Identify which cell holds the provided text, then report its [x, y] central coordinate. 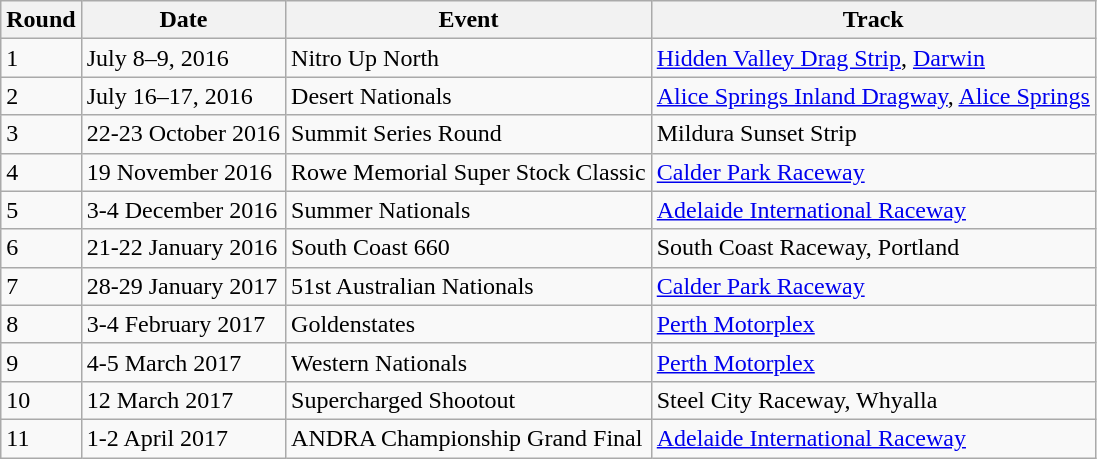
Track [873, 20]
3-4 February 2017 [183, 324]
Date [183, 20]
10 [41, 400]
19 November 2016 [183, 172]
Mildura Sunset Strip [873, 134]
Supercharged Shootout [469, 400]
July 8–9, 2016 [183, 58]
Alice Springs Inland Dragway, Alice Springs [873, 96]
Hidden Valley Drag Strip, Darwin [873, 58]
Summit Series Round [469, 134]
ANDRA Championship Grand Final [469, 438]
8 [41, 324]
21-22 January 2016 [183, 248]
22-23 October 2016 [183, 134]
2 [41, 96]
Event [469, 20]
Goldenstates [469, 324]
3-4 December 2016 [183, 210]
51st Australian Nationals [469, 286]
5 [41, 210]
Nitro Up North [469, 58]
4 [41, 172]
1 [41, 58]
Western Nationals [469, 362]
South Coast Raceway, Portland [873, 248]
4-5 March 2017 [183, 362]
Rowe Memorial Super Stock Classic [469, 172]
Summer Nationals [469, 210]
3 [41, 134]
7 [41, 286]
1-2 April 2017 [183, 438]
Round [41, 20]
Desert Nationals [469, 96]
28-29 January 2017 [183, 286]
11 [41, 438]
6 [41, 248]
12 March 2017 [183, 400]
July 16–17, 2016 [183, 96]
Steel City Raceway, Whyalla [873, 400]
South Coast 660 [469, 248]
9 [41, 362]
